Scan for the cell matching the given text and deliver its (x, y) coordinate at center. 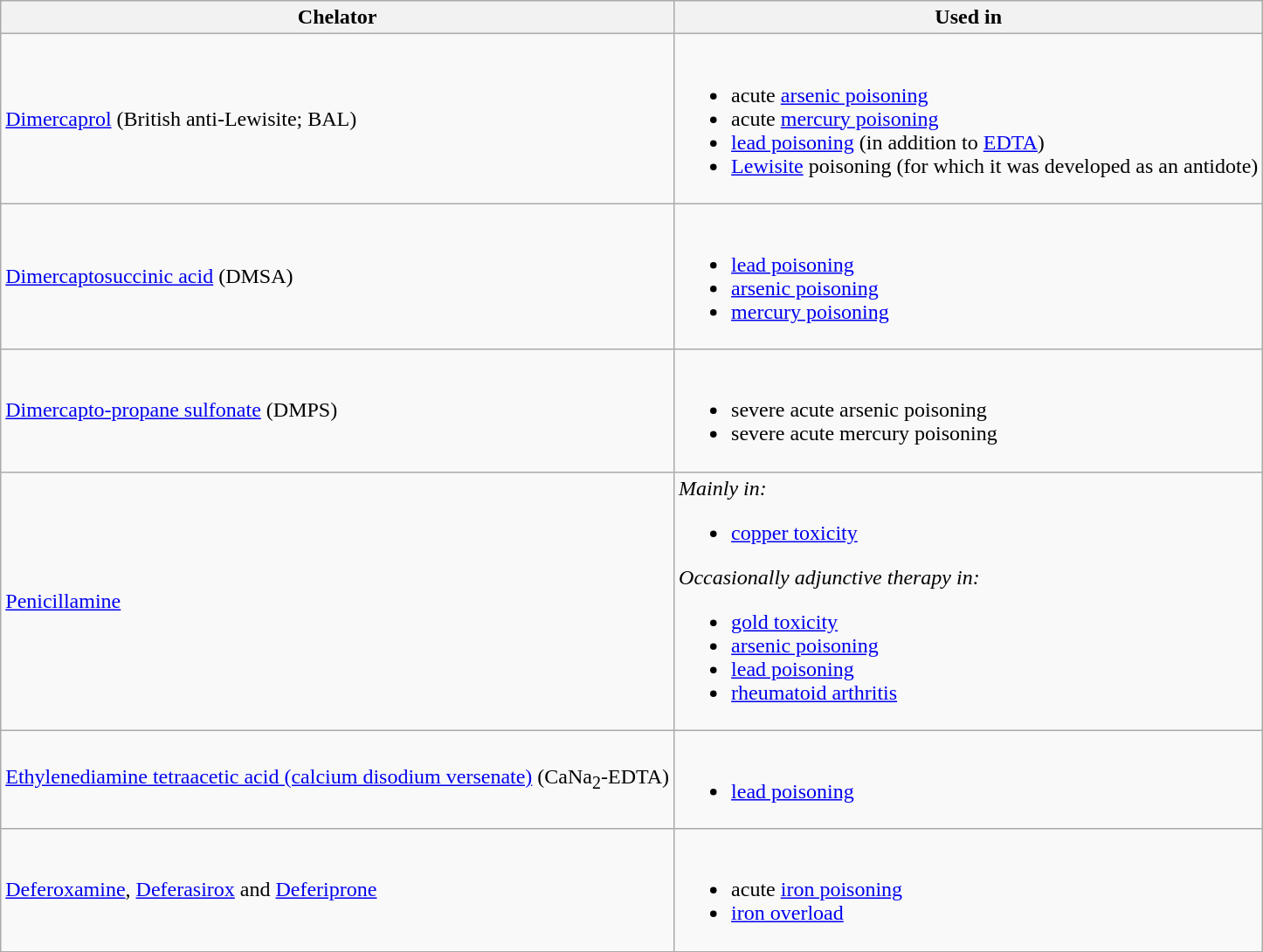
Dimercapto-propane sulfonate (DMPS) (337, 410)
Penicillamine (337, 601)
Dimercaprol (British anti-Lewisite; BAL) (337, 119)
Mainly in:copper toxicityOccasionally adjunctive therapy in:gold toxicityarsenic poisoninglead poisoningrheumatoid arthritis (969, 601)
Ethylenediamine tetraacetic acid (calcium disodium versenate) (CaNa2-EDTA) (337, 779)
lead poisoningarsenic poisoningmercury poisoning (969, 276)
lead poisoning (969, 779)
severe acute arsenic poisoningsevere acute mercury poisoning (969, 410)
acute arsenic poisoningacute mercury poisoninglead poisoning (in addition to EDTA)Lewisite poisoning (for which it was developed as an antidote) (969, 119)
Chelator (337, 17)
Used in (969, 17)
Deferoxamine, Deferasirox and Deferiprone (337, 890)
Dimercaptosuccinic acid (DMSA) (337, 276)
acute iron poisoningiron overload (969, 890)
